Extract the (x, y) coordinate from the center of the cell holding the provided text.  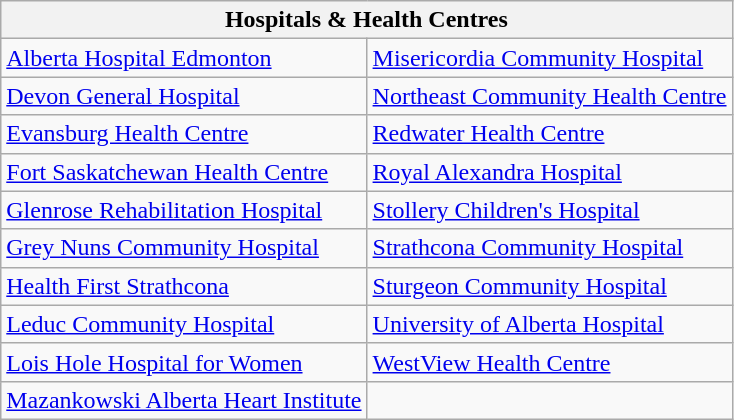
Redwater Health Centre (550, 134)
Stollery Children's Hospital (550, 210)
Grey Nuns Community Hospital (184, 248)
Evansburg Health Centre (184, 134)
Northeast Community Health Centre (550, 96)
Glenrose Rehabilitation Hospital (184, 210)
Royal Alexandra Hospital (550, 172)
Misericordia Community Hospital (550, 58)
Alberta Hospital Edmonton (184, 58)
Strathcona Community Hospital (550, 248)
Leduc Community Hospital (184, 324)
Sturgeon Community Hospital (550, 286)
Mazankowski Alberta Heart Institute (184, 400)
Lois Hole Hospital for Women (184, 362)
WestView Health Centre (550, 362)
Health First Strathcona (184, 286)
Devon General Hospital (184, 96)
Fort Saskatchewan Health Centre (184, 172)
University of Alberta Hospital (550, 324)
Hospitals & Health Centres (366, 20)
